For the text-containing cell, return its midpoint in (x, y) coordinate format. 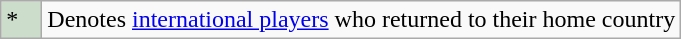
* (22, 20)
Denotes international players who returned to their home country (362, 20)
